Find where the given text appears and provide that cell's center as (X, Y) coordinate. 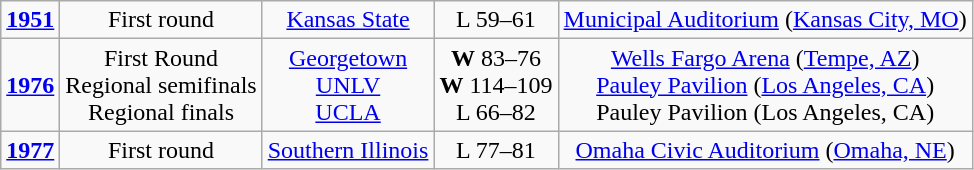
Omaha Civic Auditorium (Omaha, NE) (765, 150)
First RoundRegional semifinalsRegional finals (161, 85)
Southern Illinois (348, 150)
1977 (30, 150)
L 59–61 (496, 20)
Georgetown UNLV UCLA (348, 85)
1951 (30, 20)
1976 (30, 85)
Municipal Auditorium (Kansas City, MO) (765, 20)
W 83–76 W 114–109 L 66–82 (496, 85)
Kansas State (348, 20)
Wells Fargo Arena (Tempe, AZ) Pauley Pavilion (Los Angeles, CA) Pauley Pavilion (Los Angeles, CA) (765, 85)
L 77–81 (496, 150)
